Scan for the cell matching the given text and deliver its [X, Y] coordinate at center. 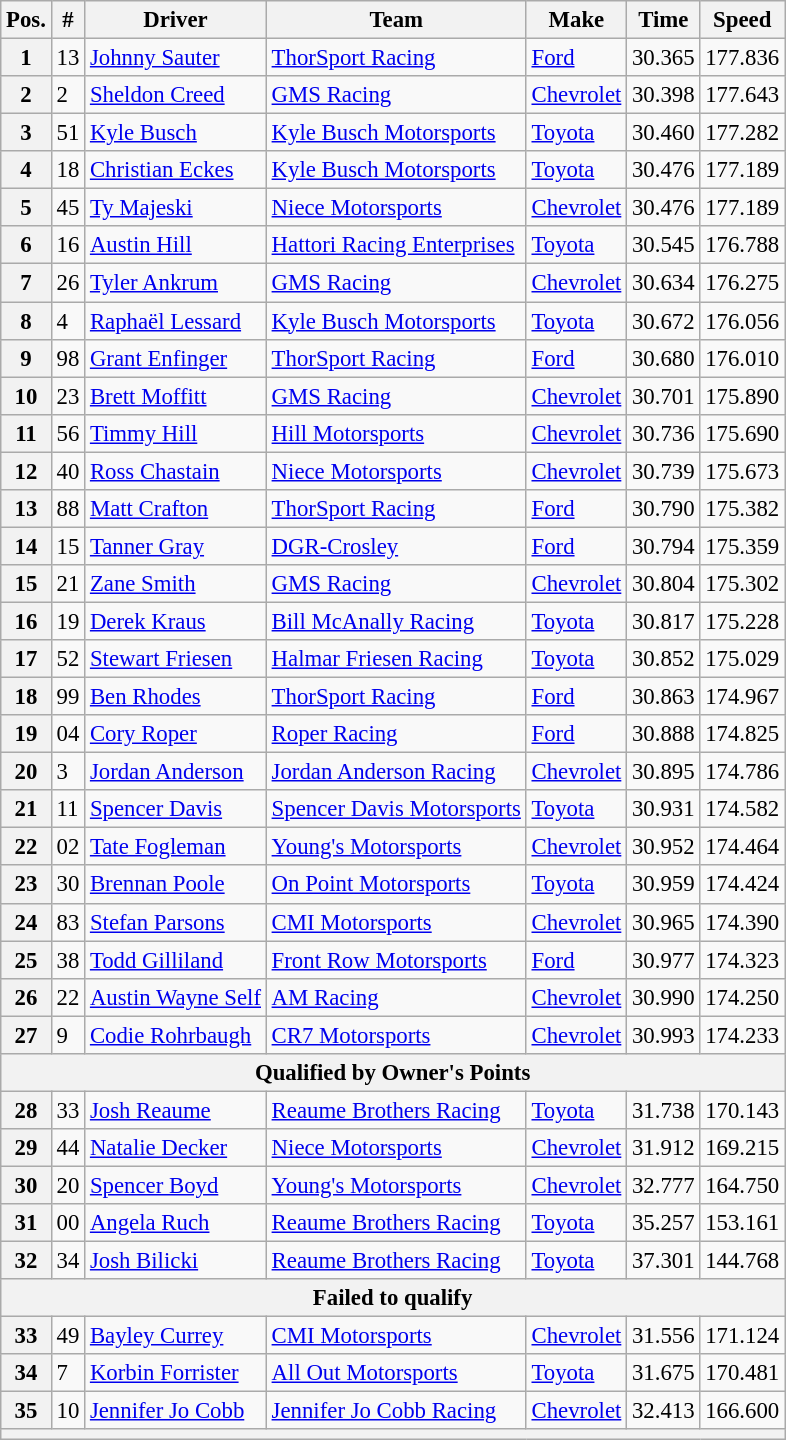
Roper Racing [396, 734]
177.643 [742, 95]
28 [26, 1110]
Josh Bilicki [176, 1261]
56 [68, 433]
37.301 [664, 1261]
14 [26, 546]
Spencer Davis Motorsports [396, 809]
04 [68, 734]
30.952 [664, 847]
30.888 [664, 734]
Time [664, 20]
175.029 [742, 659]
98 [68, 358]
30.804 [664, 584]
Bill McAnally Racing [396, 621]
24 [26, 922]
171.124 [742, 1336]
99 [68, 697]
174.825 [742, 734]
27 [26, 1035]
32 [26, 1261]
Zane Smith [176, 584]
Kyle Busch [176, 133]
30.365 [664, 58]
Halmar Friesen Racing [396, 659]
Tyler Ankrum [176, 283]
175.359 [742, 546]
30.990 [664, 997]
176.788 [742, 245]
30.545 [664, 245]
35.257 [664, 1223]
174.323 [742, 960]
31.675 [664, 1373]
170.481 [742, 1373]
Spencer Boyd [176, 1185]
Team [396, 20]
1 [26, 58]
174.424 [742, 885]
45 [68, 208]
Brennan Poole [176, 885]
# [68, 20]
30.672 [664, 321]
Qualified by Owner's Points [393, 1073]
Todd Gilliland [176, 960]
Stewart Friesen [176, 659]
176.010 [742, 358]
32.413 [664, 1411]
32.777 [664, 1185]
Matt Crafton [176, 509]
Austin Hill [176, 245]
Stefan Parsons [176, 922]
30.817 [664, 621]
175.228 [742, 621]
Derek Kraus [176, 621]
Speed [742, 20]
30.790 [664, 509]
174.250 [742, 997]
Cory Roper [176, 734]
174.582 [742, 809]
Ross Chastain [176, 471]
Josh Reaume [176, 1110]
31.556 [664, 1336]
Failed to qualify [393, 1298]
153.161 [742, 1223]
52 [68, 659]
Bayley Currey [176, 1336]
83 [68, 922]
Johnny Sauter [176, 58]
Ben Rhodes [176, 697]
Jordan Anderson [176, 772]
174.390 [742, 922]
44 [68, 1148]
Pos. [26, 20]
CR7 Motorsports [396, 1035]
Ty Majeski [176, 208]
175.673 [742, 471]
Brett Moffitt [176, 396]
174.464 [742, 847]
164.750 [742, 1185]
DGR-Crosley [396, 546]
174.233 [742, 1035]
Hill Motorsports [396, 433]
5 [26, 208]
Hattori Racing Enterprises [396, 245]
Jordan Anderson Racing [396, 772]
49 [68, 1336]
175.382 [742, 509]
Raphaël Lessard [176, 321]
6 [26, 245]
30.895 [664, 772]
Tate Fogleman [176, 847]
Angela Ruch [176, 1223]
177.836 [742, 58]
30.794 [664, 546]
51 [68, 133]
30.460 [664, 133]
Timmy Hill [176, 433]
Driver [176, 20]
30.634 [664, 283]
30.931 [664, 809]
29 [26, 1148]
On Point Motorsports [396, 885]
170.143 [742, 1110]
31 [26, 1223]
Korbin Forrister [176, 1373]
174.967 [742, 697]
30.977 [664, 960]
30.863 [664, 697]
31.912 [664, 1148]
88 [68, 509]
40 [68, 471]
Jennifer Jo Cobb [176, 1411]
30.965 [664, 922]
8 [26, 321]
30.398 [664, 95]
00 [68, 1223]
Sheldon Creed [176, 95]
166.600 [742, 1411]
30.959 [664, 885]
31.738 [664, 1110]
175.690 [742, 433]
17 [26, 659]
175.890 [742, 396]
30.701 [664, 396]
30.993 [664, 1035]
12 [26, 471]
02 [68, 847]
176.056 [742, 321]
25 [26, 960]
Tanner Gray [176, 546]
Codie Rohrbaugh [176, 1035]
30.852 [664, 659]
177.282 [742, 133]
All Out Motorsports [396, 1373]
35 [26, 1411]
Spencer Davis [176, 809]
38 [68, 960]
144.768 [742, 1261]
175.302 [742, 584]
Natalie Decker [176, 1148]
Austin Wayne Self [176, 997]
174.786 [742, 772]
Grant Enfinger [176, 358]
Christian Eckes [176, 170]
30.680 [664, 358]
Make [576, 20]
Front Row Motorsports [396, 960]
169.215 [742, 1148]
30.739 [664, 471]
AM Racing [396, 997]
30.736 [664, 433]
176.275 [742, 283]
Jennifer Jo Cobb Racing [396, 1411]
